Locate the cell with the specified text and output its (X, Y) center coordinate. 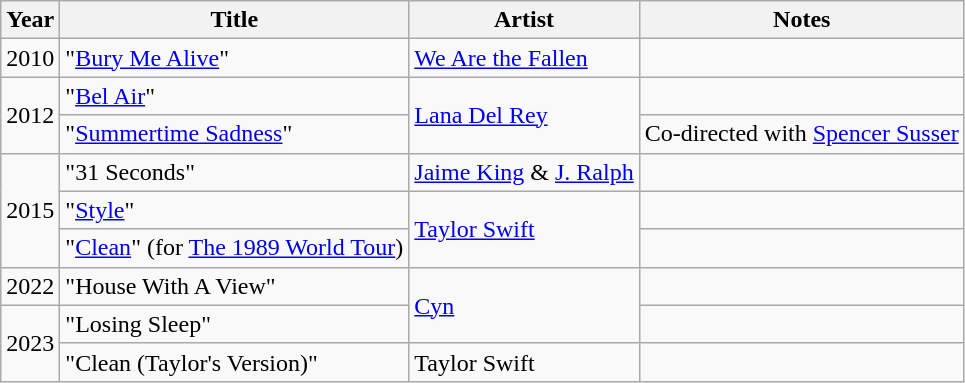
"31 Seconds" (234, 172)
Year (30, 20)
2010 (30, 58)
2023 (30, 343)
2015 (30, 210)
Notes (802, 20)
"Summertime Sadness" (234, 134)
Cyn (524, 305)
Artist (524, 20)
Title (234, 20)
"Clean (Taylor's Version)" (234, 362)
2022 (30, 286)
"Style" (234, 210)
We Are the Fallen (524, 58)
"Bury Me Alive" (234, 58)
"Clean" (for The 1989 World Tour) (234, 248)
"House With A View" (234, 286)
Jaime King & J. Ralph (524, 172)
2012 (30, 115)
Co-directed with Spencer Susser (802, 134)
"Losing Sleep" (234, 324)
"Bel Air" (234, 96)
Lana Del Rey (524, 115)
